Capture the cell that displays the provided text and extract its (X, Y) central coordinate. 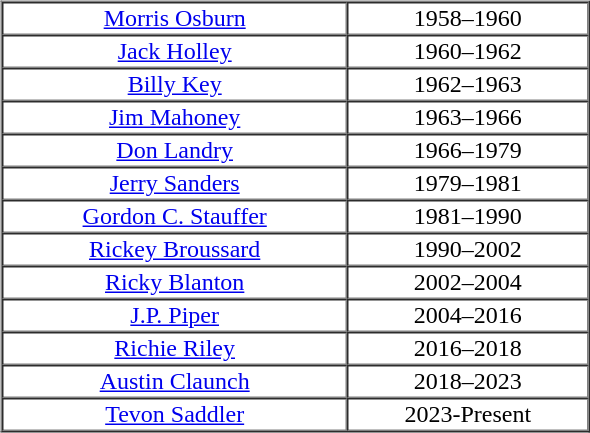
2018–2023 (468, 382)
Richie Riley (174, 348)
2016–2018 (468, 348)
Don Landry (174, 150)
Jim Mahoney (174, 118)
2004–2016 (468, 316)
1960–1962 (468, 52)
1981–1990 (468, 216)
1958–1960 (468, 18)
1966–1979 (468, 150)
Ricky Blanton (174, 282)
1990–2002 (468, 250)
2002–2004 (468, 282)
1979–1981 (468, 184)
Austin Claunch (174, 382)
Billy Key (174, 84)
1962–1963 (468, 84)
Gordon C. Stauffer (174, 216)
Rickey Broussard (174, 250)
1963–1966 (468, 118)
Jerry Sanders (174, 184)
2023-Present (468, 414)
Jack Holley (174, 52)
Morris Osburn (174, 18)
J.P. Piper (174, 316)
Tevon Saddler (174, 414)
